Locate the cell with the specified text and output its (x, y) center coordinate. 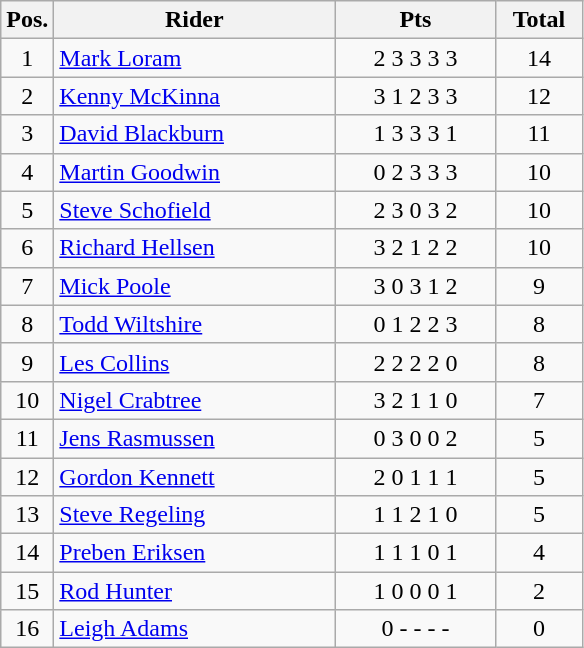
David Blackburn (194, 134)
Martin Goodwin (194, 172)
1 1 1 0 1 (416, 553)
Pts (416, 20)
1 (28, 58)
Leigh Adams (194, 629)
Mick Poole (194, 286)
1 0 0 0 1 (416, 591)
13 (28, 515)
0 1 2 2 3 (416, 324)
Rod Hunter (194, 591)
3 0 3 1 2 (416, 286)
1 3 3 3 1 (416, 134)
15 (28, 591)
Les Collins (194, 362)
6 (28, 248)
0 3 0 0 2 (416, 438)
Steve Schofield (194, 210)
0 - - - - (416, 629)
3 1 2 3 3 (416, 96)
Rider (194, 20)
2 2 2 2 0 (416, 362)
Nigel Crabtree (194, 400)
2 3 3 3 3 (416, 58)
16 (28, 629)
Gordon Kennett (194, 477)
1 1 2 1 0 (416, 515)
Preben Eriksen (194, 553)
Richard Hellsen (194, 248)
0 (539, 629)
2 3 0 3 2 (416, 210)
Steve Regeling (194, 515)
Pos. (28, 20)
Kenny McKinna (194, 96)
Mark Loram (194, 58)
3 2 1 1 0 (416, 400)
3 2 1 2 2 (416, 248)
2 0 1 1 1 (416, 477)
Total (539, 20)
Jens Rasmussen (194, 438)
3 (28, 134)
0 2 3 3 3 (416, 172)
Todd Wiltshire (194, 324)
